Detect which cell encompasses the target text, then output its (X, Y) center coordinate. 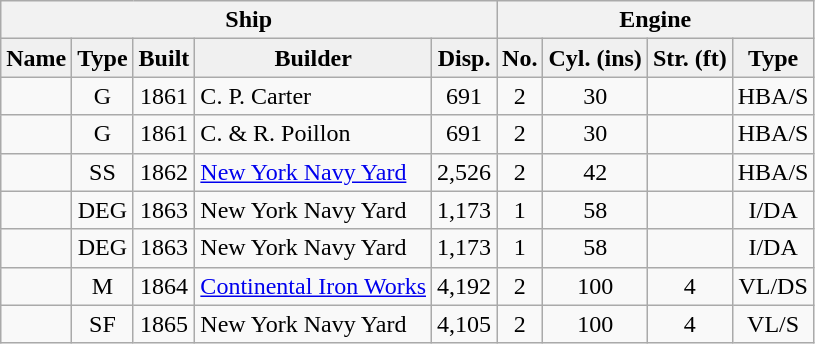
No. (520, 58)
Continental Iron Works (314, 286)
Name (36, 58)
C. & R. Poillon (314, 134)
C. P. Carter (314, 96)
Cyl. (ins) (595, 58)
VL/DS (773, 286)
1865 (164, 324)
SF (102, 324)
Built (164, 58)
SS (102, 172)
1862 (164, 172)
Ship (249, 20)
Disp. (464, 58)
2,526 (464, 172)
Engine (656, 20)
4,105 (464, 324)
4,192 (464, 286)
1864 (164, 286)
VL/S (773, 324)
Builder (314, 58)
M (102, 286)
Str. (ft) (690, 58)
42 (595, 172)
